Output the (X, Y) coordinate of the center of the cell containing the given text.  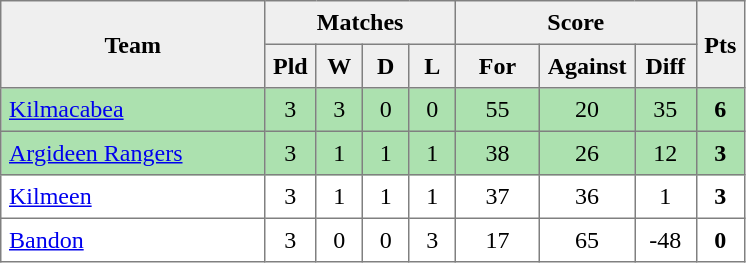
37 (497, 197)
Bandon (133, 240)
65 (586, 240)
Kilmacabea (133, 110)
12 (666, 153)
Score (576, 23)
Argideen Rangers (133, 153)
Matches (360, 23)
55 (497, 110)
Against (586, 66)
Pld (290, 66)
W (339, 66)
35 (666, 110)
Diff (666, 66)
17 (497, 240)
Team (133, 44)
Pts (720, 44)
38 (497, 153)
6 (720, 110)
-48 (666, 240)
36 (586, 197)
D (385, 66)
For (497, 66)
26 (586, 153)
20 (586, 110)
Kilmeen (133, 197)
L (432, 66)
